Scan for the cell matching the given text and deliver its (X, Y) coordinate at center. 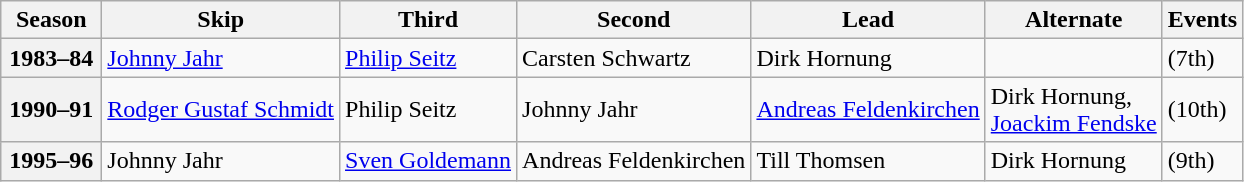
1983–84 (52, 58)
Third (428, 20)
Events (1202, 20)
Sven Goldemann (428, 161)
Rodger Gustaf Schmidt (221, 110)
Dirk Hornung,Joackim Fendske (1074, 110)
Second (634, 20)
Skip (221, 20)
(7th) (1202, 58)
Season (52, 20)
Carsten Schwartz (634, 58)
1995–96 (52, 161)
(10th) (1202, 110)
(9th) (1202, 161)
1990–91 (52, 110)
Lead (868, 20)
Alternate (1074, 20)
Till Thomsen (868, 161)
